Extract the [X, Y] coordinate from the center of the cell holding the provided text.  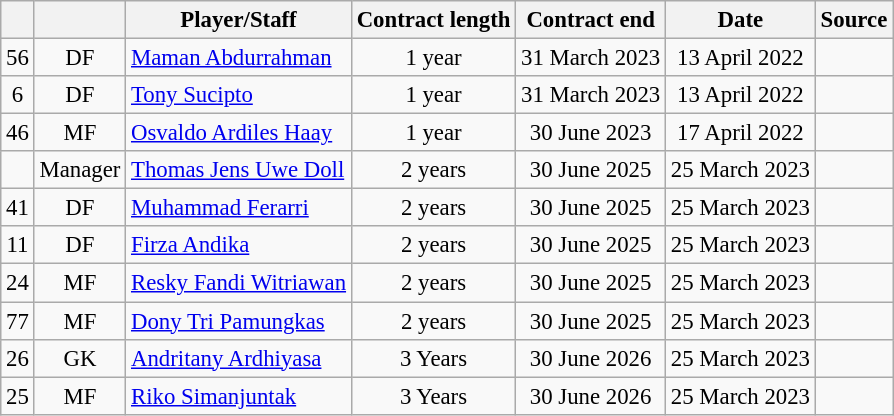
41 [18, 208]
Andritany Ardhiyasa [239, 358]
17 April 2022 [741, 133]
Riko Simanjuntak [239, 396]
26 [18, 358]
Osvaldo Ardiles Haay [239, 133]
11 [18, 245]
Resky Fandi Witriawan [239, 283]
GK [80, 358]
Manager [80, 170]
Dony Tri Pamungkas [239, 321]
Source [854, 20]
77 [18, 321]
Contract end [591, 20]
Maman Abdurrahman [239, 58]
6 [18, 95]
46 [18, 133]
Player/Staff [239, 20]
25 [18, 396]
Date [741, 20]
Muhammad Ferarri [239, 208]
Thomas Jens Uwe Doll [239, 170]
Tony Sucipto [239, 95]
56 [18, 58]
24 [18, 283]
30 June 2023 [591, 133]
Contract length [433, 20]
Firza Andika [239, 245]
